Search for the cell housing the specified text and yield its [x, y] center coordinate. 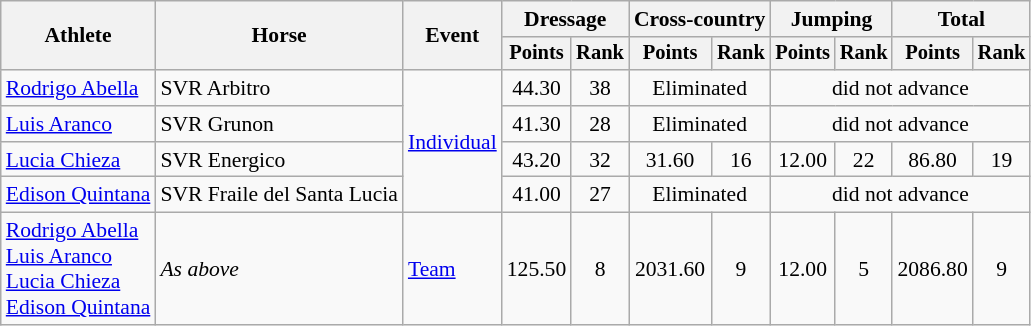
38 [600, 88]
32 [600, 160]
Lucia Chieza [78, 160]
31.60 [670, 160]
27 [600, 195]
5 [864, 269]
SVR Energico [279, 160]
44.30 [536, 88]
43.20 [536, 160]
Luis Aranco [78, 124]
Rodrigo AbellaLuis ArancoLucia ChiezaEdison Quintana [78, 269]
22 [864, 160]
16 [740, 160]
Cross-country [700, 19]
Team [452, 269]
Horse [279, 36]
SVR Fraile del Santa Lucia [279, 195]
Dressage [566, 19]
41.30 [536, 124]
As above [279, 269]
28 [600, 124]
19 [1002, 160]
Athlete [78, 36]
8 [600, 269]
Individual [452, 141]
Rodrigo Abella [78, 88]
41.00 [536, 195]
2086.80 [932, 269]
SVR Grunon [279, 124]
SVR Arbitro [279, 88]
Edison Quintana [78, 195]
86.80 [932, 160]
Jumping [831, 19]
2031.60 [670, 269]
125.50 [536, 269]
Event [452, 36]
Total [961, 19]
